Search for the cell housing the specified text and yield its [X, Y] center coordinate. 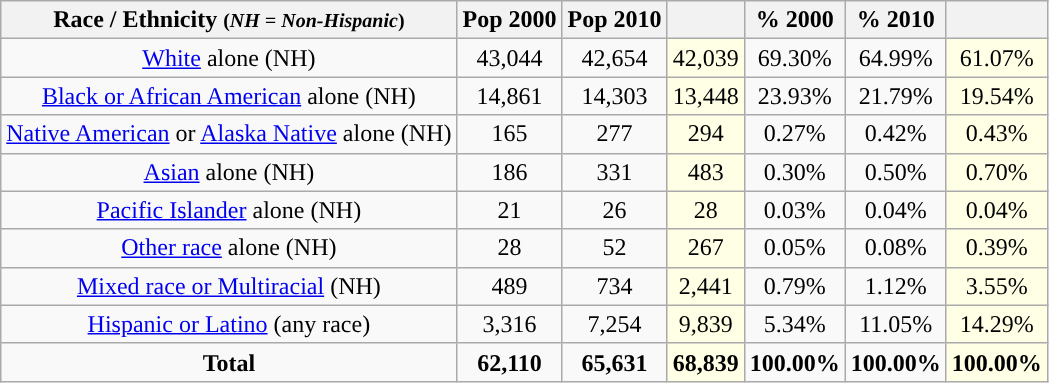
0.39% [996, 248]
68,839 [706, 362]
294 [706, 134]
Total [229, 362]
61.07% [996, 58]
42,039 [706, 58]
21 [510, 210]
13,448 [706, 96]
14,303 [614, 96]
0.30% [794, 172]
% 2010 [896, 20]
734 [614, 286]
69.30% [794, 58]
Other race alone (NH) [229, 248]
23.93% [794, 96]
267 [706, 248]
0.03% [794, 210]
42,654 [614, 58]
64.99% [896, 58]
26 [614, 210]
489 [510, 286]
7,254 [614, 324]
Race / Ethnicity (NH = Non-Hispanic) [229, 20]
11.05% [896, 324]
Asian alone (NH) [229, 172]
0.43% [996, 134]
Mixed race or Multiracial (NH) [229, 286]
0.05% [794, 248]
0.08% [896, 248]
19.54% [996, 96]
3.55% [996, 286]
Black or African American alone (NH) [229, 96]
21.79% [896, 96]
5.34% [794, 324]
0.79% [794, 286]
62,110 [510, 362]
0.27% [794, 134]
65,631 [614, 362]
14.29% [996, 324]
186 [510, 172]
% 2000 [794, 20]
Native American or Alaska Native alone (NH) [229, 134]
Hispanic or Latino (any race) [229, 324]
9,839 [706, 324]
165 [510, 134]
331 [614, 172]
43,044 [510, 58]
14,861 [510, 96]
277 [614, 134]
White alone (NH) [229, 58]
3,316 [510, 324]
Pop 2010 [614, 20]
52 [614, 248]
Pacific Islander alone (NH) [229, 210]
Pop 2000 [510, 20]
0.50% [896, 172]
483 [706, 172]
1.12% [896, 286]
2,441 [706, 286]
0.70% [996, 172]
0.42% [896, 134]
